Output the (X, Y) coordinate of the center of the cell containing the given text.  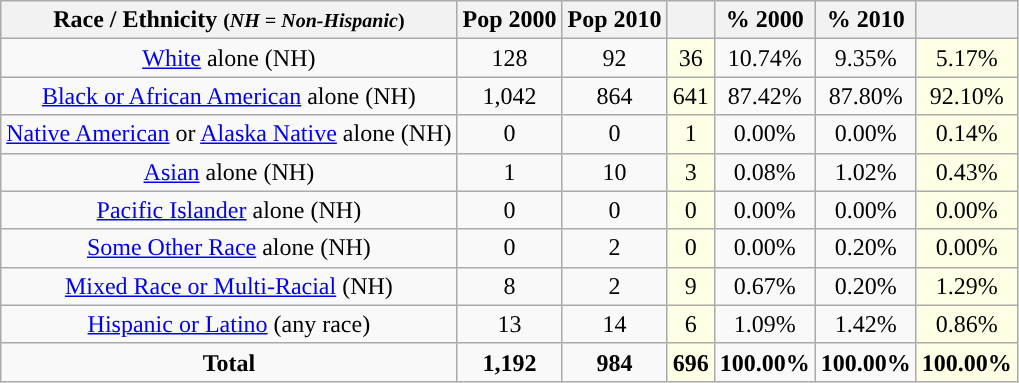
0.08% (764, 172)
1,192 (510, 362)
92.10% (966, 96)
Race / Ethnicity (NH = Non-Hispanic) (229, 20)
13 (510, 324)
Some Other Race alone (NH) (229, 248)
10.74% (764, 58)
Pop 2010 (614, 20)
1.29% (966, 286)
8 (510, 286)
9.35% (866, 58)
Mixed Race or Multi-Racial (NH) (229, 286)
14 (614, 324)
Total (229, 362)
5.17% (966, 58)
0.67% (764, 286)
Pacific Islander alone (NH) (229, 210)
9 (690, 286)
Asian alone (NH) (229, 172)
696 (690, 362)
0.86% (966, 324)
3 (690, 172)
Native American or Alaska Native alone (NH) (229, 134)
87.80% (866, 96)
128 (510, 58)
10 (614, 172)
% 2010 (866, 20)
36 (690, 58)
0.43% (966, 172)
Black or African American alone (NH) (229, 96)
1,042 (510, 96)
1.09% (764, 324)
0.14% (966, 134)
6 (690, 324)
864 (614, 96)
984 (614, 362)
1.42% (866, 324)
1.02% (866, 172)
641 (690, 96)
% 2000 (764, 20)
White alone (NH) (229, 58)
Pop 2000 (510, 20)
92 (614, 58)
Hispanic or Latino (any race) (229, 324)
87.42% (764, 96)
